For the text-containing cell, return its midpoint in [X, Y] coordinate format. 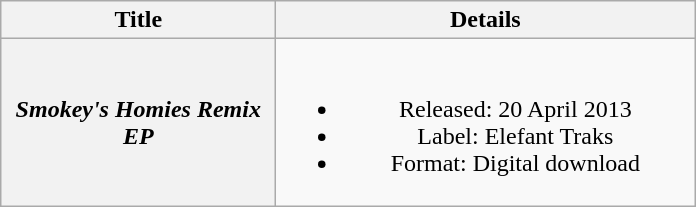
Details [486, 20]
Smokey's Homies Remix EP [138, 122]
Released: 20 April 2013Label: Elefant TraksFormat: Digital download [486, 122]
Title [138, 20]
